Find where the given text appears and provide that cell's center as (x, y) coordinate. 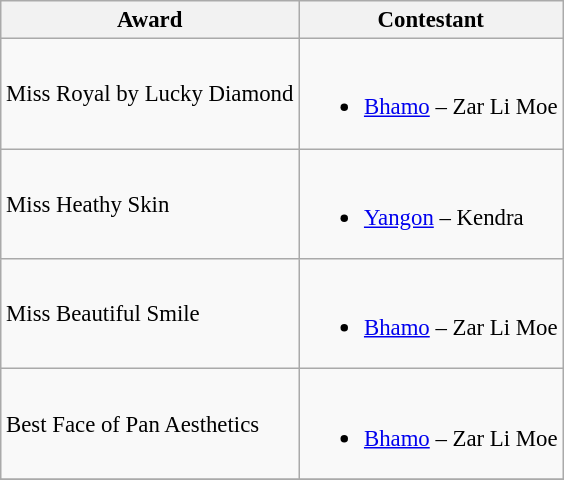
Award (150, 20)
Miss Royal by Lucky Diamond (150, 94)
Miss Heathy Skin (150, 204)
Yangon – Kendra (431, 204)
Contestant (431, 20)
Best Face of Pan Aesthetics (150, 424)
Miss Beautiful Smile (150, 314)
